Capture the cell that displays the provided text and extract its (x, y) central coordinate. 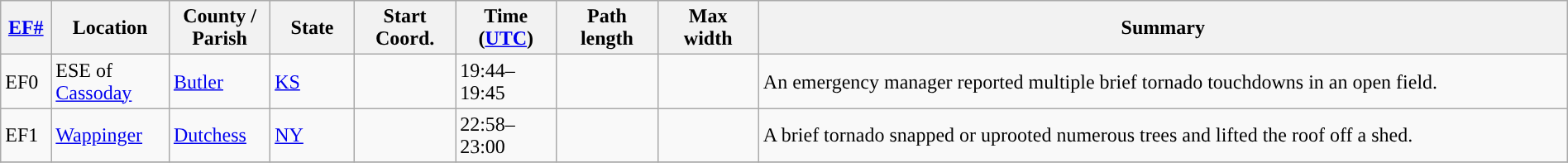
An emergency manager reported multiple brief tornado touchdowns in an open field. (1163, 81)
ESE of Cassoday (111, 81)
Butler (219, 81)
Start Coord. (404, 28)
Path length (607, 28)
State (313, 28)
22:58–23:00 (506, 136)
EF1 (26, 136)
19:44–19:45 (506, 81)
Dutchess (219, 136)
EF0 (26, 81)
County / Parish (219, 28)
Wappinger (111, 136)
Max width (708, 28)
EF# (26, 28)
NY (313, 136)
A brief tornado snapped or uprooted numerous trees and lifted the roof off a shed. (1163, 136)
Time (UTC) (506, 28)
Location (111, 28)
KS (313, 81)
Summary (1163, 28)
